Extract the (x, y) coordinate from the center of the cell holding the provided text.  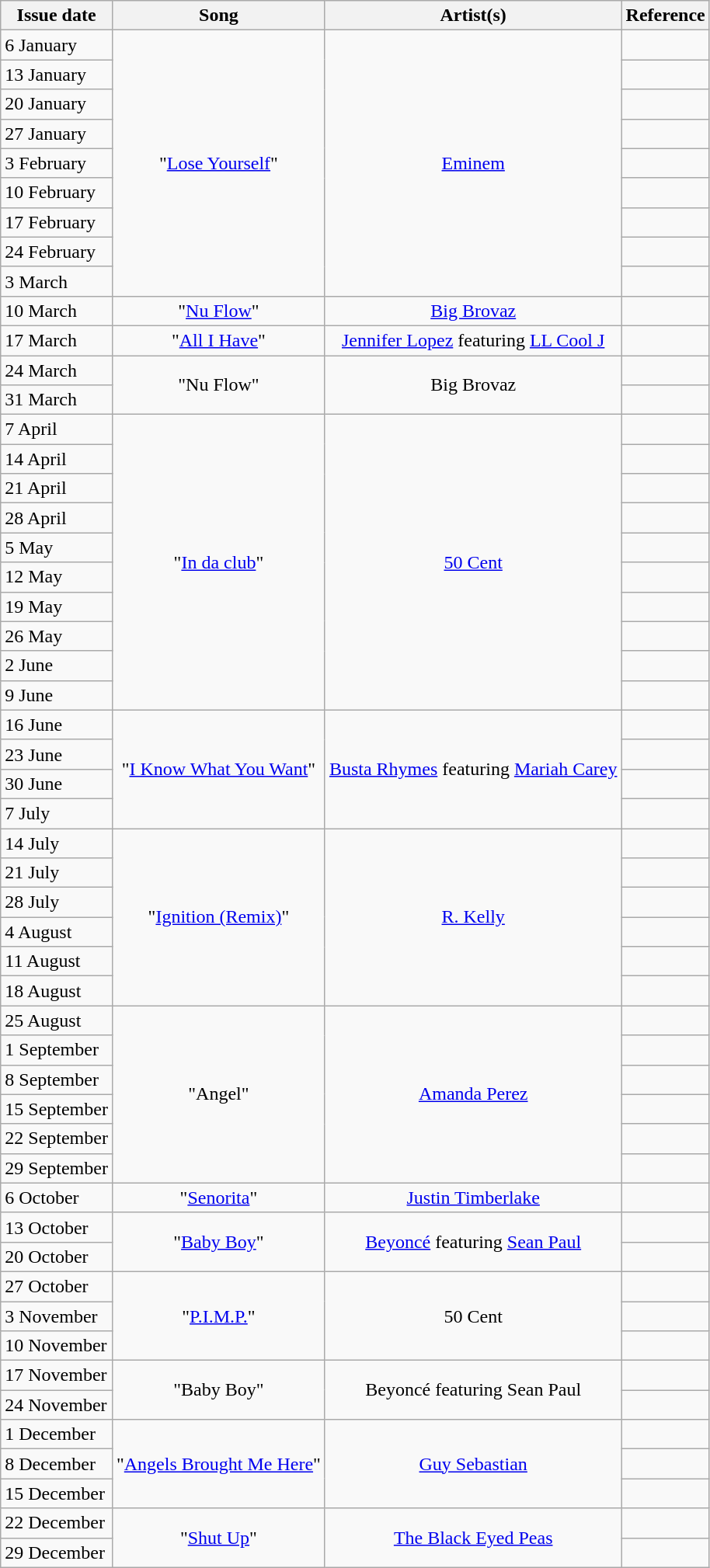
Jennifer Lopez featuring LL Cool J (473, 340)
27 January (57, 134)
6 January (57, 45)
Justin Timberlake (473, 1198)
"I Know What You Want" (218, 769)
21 April (57, 488)
17 March (57, 340)
14 July (57, 843)
8 December (57, 1464)
24 February (57, 252)
3 February (57, 163)
10 March (57, 311)
7 July (57, 813)
"P.I.M.P." (218, 1316)
4 August (57, 932)
"Shut Up" (218, 1538)
Artist(s) (473, 16)
Reference (665, 16)
Busta Rhymes featuring Mariah Carey (473, 769)
24 March (57, 370)
"Lose Yourself" (218, 163)
27 October (57, 1286)
R. Kelly (473, 916)
22 September (57, 1139)
Issue date (57, 16)
10 February (57, 193)
"Angels Brought Me Here" (218, 1464)
28 July (57, 902)
29 September (57, 1168)
25 August (57, 1020)
"Ignition (Remix)" (218, 916)
31 March (57, 400)
28 April (57, 518)
1 September (57, 1050)
26 May (57, 636)
15 September (57, 1109)
"Senorita" (218, 1198)
7 April (57, 429)
"All I Have" (218, 340)
14 April (57, 459)
13 January (57, 75)
19 May (57, 607)
6 October (57, 1198)
17 November (57, 1375)
Amanda Perez (473, 1094)
3 March (57, 281)
5 May (57, 548)
29 December (57, 1552)
Eminem (473, 163)
2 June (57, 666)
11 August (57, 961)
3 November (57, 1316)
13 October (57, 1227)
16 June (57, 725)
15 December (57, 1493)
9 June (57, 695)
30 June (57, 784)
21 July (57, 873)
10 November (57, 1346)
23 June (57, 754)
17 February (57, 222)
24 November (57, 1405)
Guy Sebastian (473, 1464)
8 September (57, 1080)
20 January (57, 104)
20 October (57, 1257)
Song (218, 16)
"Angel" (218, 1094)
18 August (57, 991)
22 December (57, 1523)
"In da club" (218, 562)
1 December (57, 1434)
12 May (57, 577)
The Black Eyed Peas (473, 1538)
